Provide the [X, Y] coordinate of the cell's center where the given text is located.  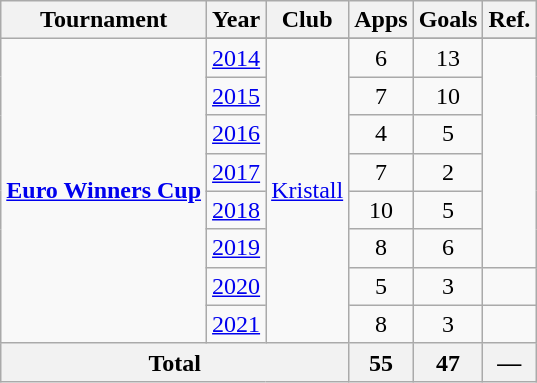
13 [448, 58]
2021 [236, 324]
2014 [236, 58]
Kristall [308, 191]
Ref. [510, 20]
Total [175, 362]
Apps [381, 20]
Goals [448, 20]
47 [448, 362]
2016 [236, 134]
4 [381, 134]
2018 [236, 210]
Tournament [104, 20]
Year [236, 20]
2015 [236, 96]
2017 [236, 172]
2019 [236, 248]
2 [448, 172]
Club [308, 20]
— [510, 362]
2020 [236, 286]
Euro Winners Cup [104, 191]
55 [381, 362]
